Return (X, Y) of the center of cell containing provided text 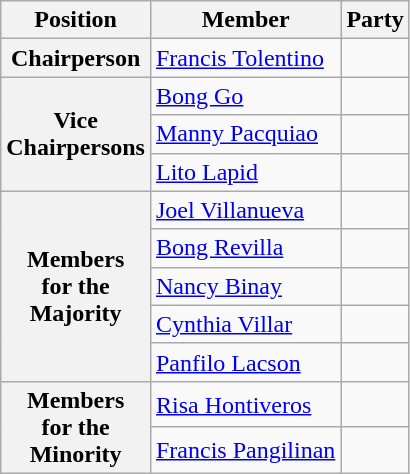
Bong Go (245, 96)
Francis Tolentino (245, 58)
Cynthia Villar (245, 324)
Bong Revilla (245, 248)
Francis Pangilinan (245, 450)
Joel Villanueva (245, 210)
Party (375, 20)
Panfilo Lacson (245, 362)
Risa Hontiveros (245, 404)
Chairperson (76, 58)
Position (76, 20)
ViceChairpersons (76, 134)
Membersfor theMinority (76, 427)
Member (245, 20)
Manny Pacquiao (245, 134)
Nancy Binay (245, 286)
Membersfor theMajority (76, 286)
Lito Lapid (245, 172)
